Return [x, y] of the center of cell containing provided text 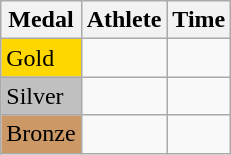
Athlete [124, 20]
Time [199, 20]
Medal [41, 20]
Gold [41, 58]
Silver [41, 96]
Bronze [41, 134]
